Capture the cell that displays the provided text and extract its [X, Y] central coordinate. 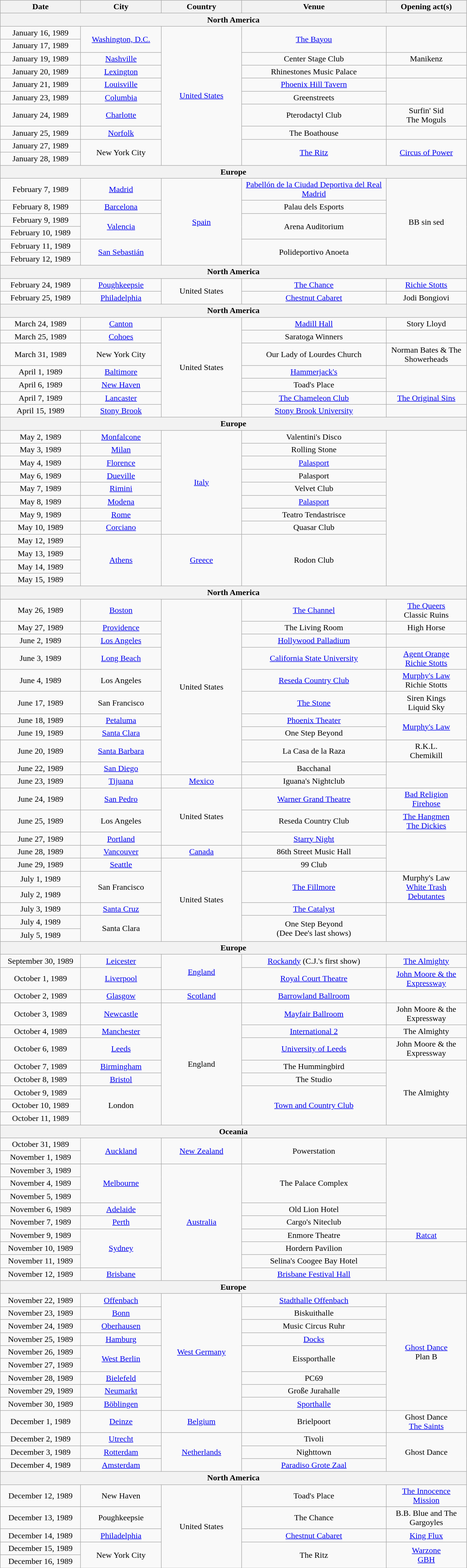
June 24, 1989 [41, 799]
Rimini [121, 489]
July 1, 1989 [41, 879]
Sydney [121, 1248]
Mexico [201, 781]
November 3, 1989 [41, 1170]
January 25, 1989 [41, 133]
Valencia [121, 226]
June 27, 1989 [41, 839]
July 2, 1989 [41, 895]
Leeds [121, 1049]
October 6, 1989 [41, 1049]
July 4, 1989 [41, 922]
April 15, 1989 [41, 411]
December 4, 1989 [41, 1465]
November 10, 1989 [41, 1248]
New Zealand [201, 1151]
Dueville [121, 476]
Melbourne [121, 1183]
One Step Beyond(Dee Dee's last shows) [314, 929]
Liverpool [121, 979]
December 14, 1989 [41, 1535]
April 6, 1989 [41, 385]
Mayfair Ballroom [314, 1014]
Boston [121, 610]
Florence [121, 463]
Long Beach [121, 658]
Royal Court Theatre [314, 979]
January 23, 1989 [41, 98]
October 9, 1989 [41, 1092]
The Hummingbird [314, 1066]
Cargo's Niteclub [314, 1222]
Velvet Club [314, 489]
Oberhausen [121, 1326]
Ghost DanceThe Saints [426, 1421]
Opening act(s) [426, 7]
March 31, 1989 [41, 354]
Country [201, 7]
July 3, 1989 [41, 909]
February 24, 1989 [41, 285]
Murphy's Law [426, 727]
Monfalcone [121, 437]
November 22, 1989 [41, 1300]
January 28, 1989 [41, 159]
June 20, 1989 [41, 751]
Brielpoort [314, 1421]
Stony Brook [121, 411]
Petaluma [121, 720]
Neumarkt [121, 1391]
Warner Grand Theatre [314, 799]
Hamburg [121, 1339]
High Horse [426, 628]
January 24, 1989 [41, 115]
October 10, 1989 [41, 1105]
Polideportivo Anoeta [314, 252]
Phoenix Hill Tavern [314, 85]
Brisbane Festival Hall [314, 1274]
June 17, 1989 [41, 702]
Rodon Club [314, 560]
December 13, 1989 [41, 1518]
University of Leeds [314, 1049]
Hammerjack's [314, 372]
June 18, 1989 [41, 720]
The Boathouse [314, 133]
Pterodactyl Club [314, 115]
The Catalyst [314, 909]
November 1, 1989 [41, 1157]
February 8, 1989 [41, 207]
B.B. Blue and The Gargoyles [426, 1518]
The Chameleon Club [314, 398]
Old Lion Hotel [314, 1209]
December 3, 1989 [41, 1452]
Iguana's Nightclub [314, 781]
Nighttown [314, 1452]
May 27, 1989 [41, 628]
January 27, 1989 [41, 146]
Hordern Pavilion [314, 1248]
Enmore Theatre [314, 1235]
May 2, 1989 [41, 437]
West Berlin [121, 1359]
May 13, 1989 [41, 553]
Charlotte [121, 115]
October 8, 1989 [41, 1079]
May 4, 1989 [41, 463]
Town and Country Club [314, 1105]
Newcastle [121, 1014]
Bad ReligionFirehose [426, 799]
Große Jurahalle [314, 1391]
Canada [201, 852]
Brisbane [121, 1274]
December 15, 1989 [41, 1548]
Birmingham [121, 1066]
June 25, 1989 [41, 821]
Quasar Club [314, 528]
November 24, 1989 [41, 1326]
January 20, 1989 [41, 72]
Jodi Bongiovi [426, 298]
December 1, 1989 [41, 1421]
Manchester [121, 1031]
Rockandy (C.J.'s first show) [314, 961]
November 29, 1989 [41, 1391]
Biskuithalle [314, 1313]
Siren KingsLiquid Sky [426, 702]
January 21, 1989 [41, 85]
January 19, 1989 [41, 59]
Center Stage Club [314, 59]
Our Lady of Lourdes Church [314, 354]
Rolling Stone [314, 450]
October 3, 1989 [41, 1014]
San Sebastián [121, 252]
Agent OrangeRichie Stotts [426, 658]
Tijuana [121, 781]
99 Club [314, 864]
February 7, 1989 [41, 190]
Date [41, 7]
King Flux [426, 1535]
Louisville [121, 85]
The Original Sins [426, 398]
Australia [201, 1222]
The Innocence Mission [426, 1496]
Surfin' SidThe Moguls [426, 115]
Oceania [233, 1131]
The HangmenThe Dickies [426, 821]
Sporthalle [314, 1404]
The Channel [314, 610]
Spain [201, 222]
December 12, 1989 [41, 1496]
June 4, 1989 [41, 681]
Santa Barbara [121, 751]
May 15, 1989 [41, 579]
Barrowland Ballroom [314, 996]
Teatro Tendastrisce [314, 515]
December 2, 1989 [41, 1439]
Eissporthalle [314, 1359]
May 26, 1989 [41, 610]
Böblingen [121, 1404]
The Palace Complex [314, 1183]
Norfolk [121, 133]
Corciano [121, 528]
Powerstation [314, 1151]
Palau dels Esports [314, 207]
November 25, 1989 [41, 1339]
London [121, 1105]
Perth [121, 1222]
Paradiso Grote Zaal [314, 1465]
October 7, 1989 [41, 1066]
86th Street Music Hall [314, 852]
April 7, 1989 [41, 398]
Pabellón de la Ciudad Deportiva del Real Madrid [314, 190]
PC69 [314, 1378]
Music Circus Ruhr [314, 1326]
International 2 [314, 1031]
Amsterdam [121, 1465]
BB sin sed [426, 222]
Stony Brook University [314, 411]
Story Lloyd [426, 324]
December 16, 1989 [41, 1561]
WarzoneGBH [426, 1555]
Belgium [201, 1421]
Valentini's Disco [314, 437]
November 5, 1989 [41, 1196]
San Diego [121, 768]
Nashville [121, 59]
Selina's Coogee Bay Hotel [314, 1261]
November 11, 1989 [41, 1261]
Modena [121, 502]
June 19, 1989 [41, 733]
La Casa de la Raza [314, 751]
Seattle [121, 864]
October 31, 1989 [41, 1144]
Portland [121, 839]
Baltimore [121, 372]
November 27, 1989 [41, 1365]
Lancaster [121, 398]
Docks [314, 1339]
November 9, 1989 [41, 1235]
West Germany [201, 1352]
Utrecht [121, 1439]
Columbia [121, 98]
Italy [201, 482]
Scotland [201, 996]
May 9, 1989 [41, 515]
June 23, 1989 [41, 781]
February 10, 1989 [41, 233]
November 12, 1989 [41, 1274]
Milan [121, 450]
San Pedro [121, 799]
The Living Room [314, 628]
June 22, 1989 [41, 768]
Rotterdam [121, 1452]
Auckland [121, 1151]
June 28, 1989 [41, 852]
Richie Stotts [426, 285]
Madill Hall [314, 324]
May 14, 1989 [41, 566]
Netherlands [201, 1452]
Bacchanal [314, 768]
The Fillmore [314, 887]
November 7, 1989 [41, 1222]
Rhinestones Music Palace [314, 72]
Ghost DancePlan B [426, 1352]
Vancouver [121, 852]
March 24, 1989 [41, 324]
June 29, 1989 [41, 864]
Leicester [121, 961]
Greenstreets [314, 98]
May 12, 1989 [41, 541]
Bristol [121, 1079]
California State University [314, 658]
Lexington [121, 72]
October 2, 1989 [41, 996]
February 11, 1989 [41, 246]
April 1, 1989 [41, 372]
Rome [121, 515]
Barcelona [121, 207]
The Bayou [314, 39]
The Studio [314, 1079]
Saratoga Winners [314, 337]
The QueersClassic Ruins [426, 610]
November 30, 1989 [41, 1404]
March 25, 1989 [41, 337]
Arena Auditorium [314, 226]
May 10, 1989 [41, 528]
Glasgow [121, 996]
May 7, 1989 [41, 489]
Bonn [121, 1313]
May 3, 1989 [41, 450]
October 1, 1989 [41, 979]
November 23, 1989 [41, 1313]
Madrid [121, 190]
May 8, 1989 [41, 502]
November 6, 1989 [41, 1209]
Providence [121, 628]
Deinze [121, 1421]
June 2, 1989 [41, 641]
Canton [121, 324]
Norman Bates & The Showerheads [426, 354]
Murphy's LawRichie Stotts [426, 681]
Athens [121, 560]
June 3, 1989 [41, 658]
Hollywood Palladium [314, 641]
Stadthalle Offenbach [314, 1300]
Santa Cruz [121, 909]
Manikenz [426, 59]
Ratcat [426, 1235]
Venue [314, 7]
Circus of Power [426, 152]
Ghost Dance [426, 1452]
Murphy's LawWhite Trash Debutantes [426, 887]
City [121, 7]
October 4, 1989 [41, 1031]
Washington, D.C. [121, 39]
February 25, 1989 [41, 298]
Offenbach [121, 1300]
Bielefeld [121, 1378]
Greece [201, 560]
Starry Night [314, 839]
September 30, 1989 [41, 961]
January 16, 1989 [41, 33]
November 26, 1989 [41, 1352]
Tivoli [314, 1439]
February 9, 1989 [41, 220]
May 6, 1989 [41, 476]
The Stone [314, 702]
R.K.L.Chemikill [426, 751]
One Step Beyond [314, 733]
November 28, 1989 [41, 1378]
November 4, 1989 [41, 1183]
Phoenix Theater [314, 720]
Adelaide [121, 1209]
October 11, 1989 [41, 1118]
July 5, 1989 [41, 935]
Cohoes [121, 337]
February 12, 1989 [41, 259]
January 17, 1989 [41, 46]
